Output the [X, Y] coordinate of the center of the cell containing the given text.  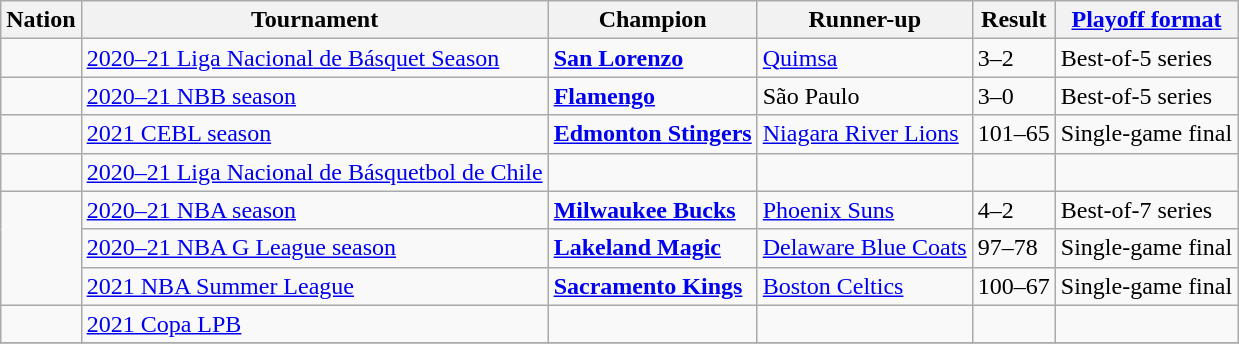
Lakeland Magic [652, 248]
Niagara River Lions [864, 134]
3–2 [1014, 58]
2021 Copa LPB [314, 324]
Delaware Blue Coats [864, 248]
Nation [41, 20]
Result [1014, 20]
Best-of-7 series [1146, 210]
2021 CEBL season [314, 134]
Playoff format [1146, 20]
97–78 [1014, 248]
Runner-up [864, 20]
2020–21 Liga Nacional de Básquetbol de Chile [314, 172]
Edmonton Stingers [652, 134]
2020–21 NBB season [314, 96]
Tournament [314, 20]
4–2 [1014, 210]
2021 NBA Summer League [314, 286]
2020–21 NBA G League season [314, 248]
Sacramento Kings [652, 286]
Boston Celtics [864, 286]
Phoenix Suns [864, 210]
Champion [652, 20]
Milwaukee Bucks [652, 210]
100–67 [1014, 286]
101–65 [1014, 134]
3–0 [1014, 96]
Quimsa [864, 58]
San Lorenzo [652, 58]
2020–21 Liga Nacional de Básquet Season [314, 58]
2020–21 NBA season [314, 210]
São Paulo [864, 96]
Flamengo [652, 96]
